Return [X, Y] of the center of cell containing provided text 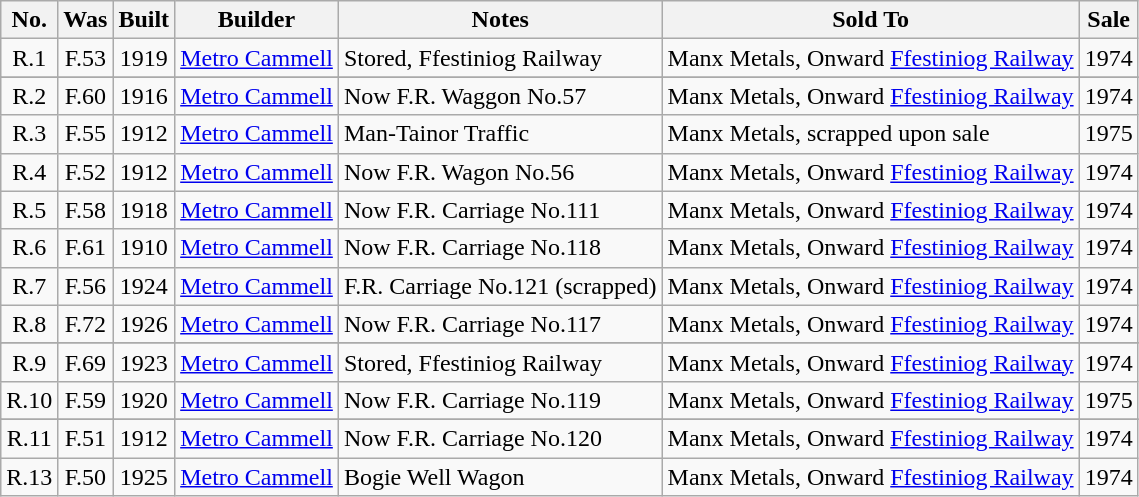
1925 [144, 477]
R.10 [30, 400]
Now F.R. Carriage No.117 [500, 324]
Sale [1108, 20]
Now F.R. Wagon No.56 [500, 172]
F.69 [86, 362]
F.53 [86, 58]
1920 [144, 400]
Bogie Well Wagon [500, 477]
R.2 [30, 96]
Was [86, 20]
R.3 [30, 134]
R.5 [30, 210]
F.56 [86, 286]
Now F.R. Carriage No.120 [500, 438]
R.13 [30, 477]
R.11 [30, 438]
Now F.R. Carriage No.111 [500, 210]
Builder [257, 20]
Notes [500, 20]
1910 [144, 248]
F.61 [86, 248]
1916 [144, 96]
1918 [144, 210]
R.8 [30, 324]
F.R. Carriage No.121 (scrapped) [500, 286]
F.50 [86, 477]
Built [144, 20]
F.51 [86, 438]
1926 [144, 324]
R.7 [30, 286]
F.60 [86, 96]
1923 [144, 362]
F.58 [86, 210]
Sold To [870, 20]
R.6 [30, 248]
F.72 [86, 324]
F.55 [86, 134]
R.1 [30, 58]
1924 [144, 286]
Man-Tainor Traffic [500, 134]
R.9 [30, 362]
Now F.R. Waggon No.57 [500, 96]
Now F.R. Carriage No.119 [500, 400]
Manx Metals, scrapped upon sale [870, 134]
R.4 [30, 172]
No. [30, 20]
1919 [144, 58]
F.59 [86, 400]
F.52 [86, 172]
Now F.R. Carriage No.118 [500, 248]
